Locate the cell with the specified text and output its [X, Y] center coordinate. 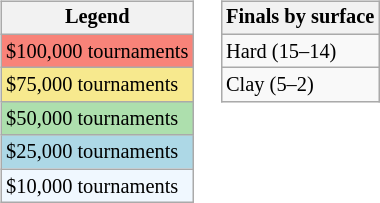
$50,000 tournaments [97, 119]
$100,000 tournaments [97, 51]
$25,000 tournaments [97, 152]
Legend [97, 18]
$75,000 tournaments [97, 85]
$10,000 tournaments [97, 186]
Hard (15–14) [300, 51]
Finals by surface [300, 18]
Clay (5–2) [300, 85]
